Search for the cell housing the specified text and yield its [x, y] center coordinate. 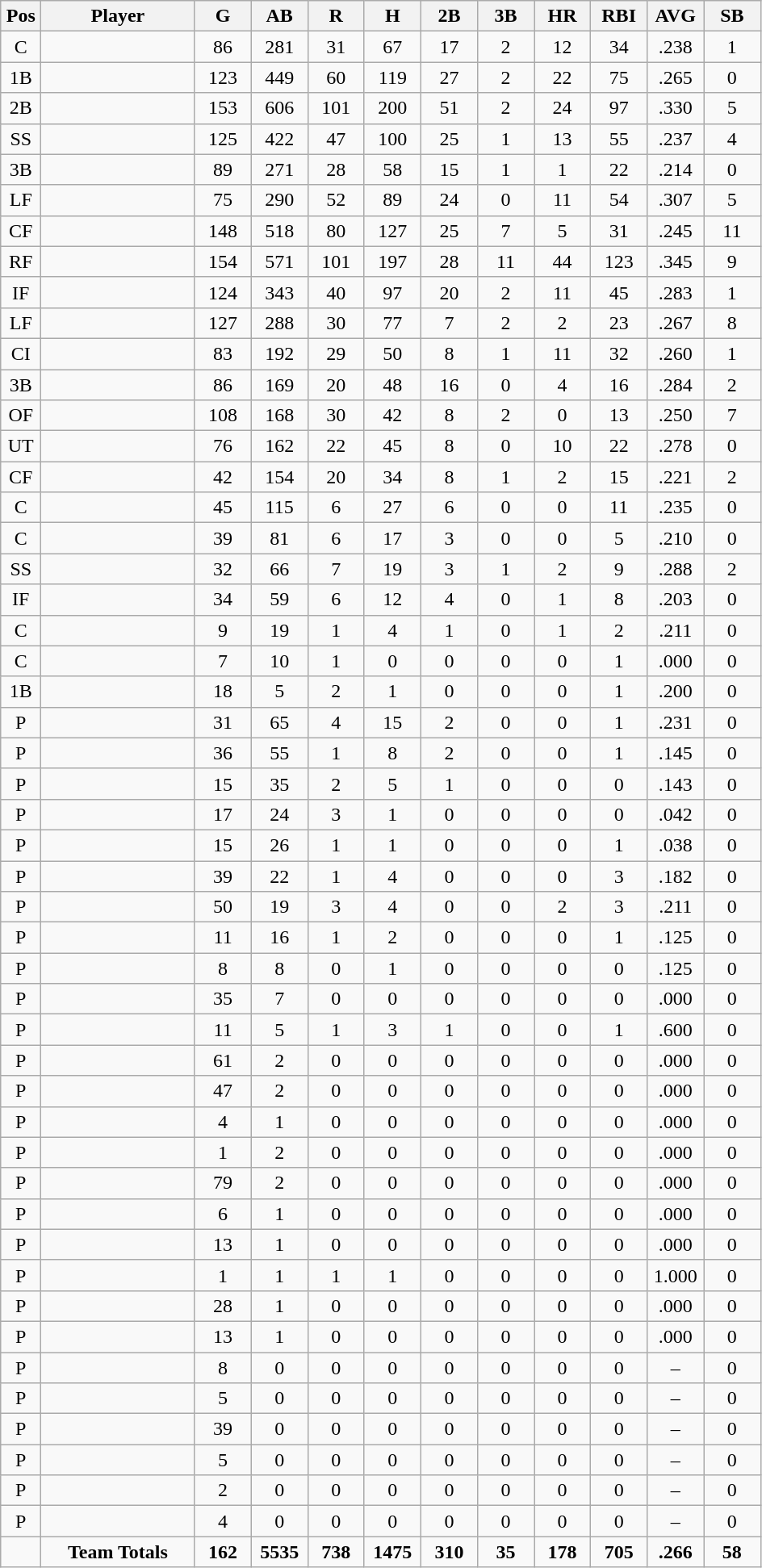
.182 [676, 876]
124 [223, 292]
1475 [392, 1552]
.210 [676, 538]
44 [563, 261]
200 [392, 108]
OF [21, 416]
AVG [676, 16]
.145 [676, 753]
343 [279, 292]
AB [279, 16]
RF [21, 261]
.250 [676, 416]
281 [279, 47]
288 [279, 323]
51 [449, 108]
153 [223, 108]
.266 [676, 1552]
705 [619, 1552]
119 [392, 77]
.235 [676, 508]
148 [223, 231]
36 [223, 753]
H [392, 16]
115 [279, 508]
79 [223, 1183]
.200 [676, 692]
G [223, 16]
77 [392, 323]
52 [336, 200]
.038 [676, 845]
23 [619, 323]
422 [279, 139]
.143 [676, 784]
.267 [676, 323]
76 [223, 446]
83 [223, 353]
.278 [676, 446]
48 [392, 385]
.283 [676, 292]
.345 [676, 261]
169 [279, 385]
.203 [676, 600]
290 [279, 200]
RBI [619, 16]
178 [563, 1552]
66 [279, 569]
Pos [21, 16]
606 [279, 108]
.238 [676, 47]
SB [732, 16]
.288 [676, 569]
125 [223, 139]
.231 [676, 722]
18 [223, 692]
HR [563, 16]
.307 [676, 200]
CI [21, 353]
UT [21, 446]
197 [392, 261]
5535 [279, 1552]
67 [392, 47]
.330 [676, 108]
571 [279, 261]
168 [279, 416]
81 [279, 538]
60 [336, 77]
.237 [676, 139]
59 [279, 600]
192 [279, 353]
.214 [676, 169]
.260 [676, 353]
271 [279, 169]
29 [336, 353]
.600 [676, 1030]
61 [223, 1060]
65 [279, 722]
738 [336, 1552]
26 [279, 845]
100 [392, 139]
80 [336, 231]
310 [449, 1552]
40 [336, 292]
1.000 [676, 1275]
.265 [676, 77]
518 [279, 231]
Player [118, 16]
.245 [676, 231]
.042 [676, 814]
Team Totals [118, 1552]
449 [279, 77]
.284 [676, 385]
R [336, 16]
54 [619, 200]
108 [223, 416]
.221 [676, 477]
